Locate the cell with the specified text and output its (X, Y) center coordinate. 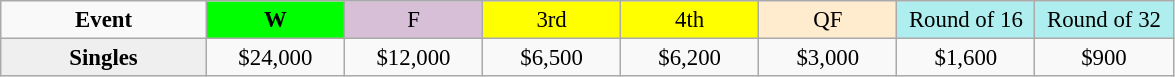
$3,000 (828, 58)
Round of 32 (1104, 20)
QF (828, 20)
$6,500 (552, 58)
4th (690, 20)
3rd (552, 20)
$900 (1104, 58)
Event (104, 20)
$6,200 (690, 58)
$12,000 (413, 58)
$24,000 (275, 58)
Singles (104, 58)
Round of 16 (966, 20)
$1,600 (966, 58)
W (275, 20)
F (413, 20)
